Return (X, Y) of the center of cell containing provided text 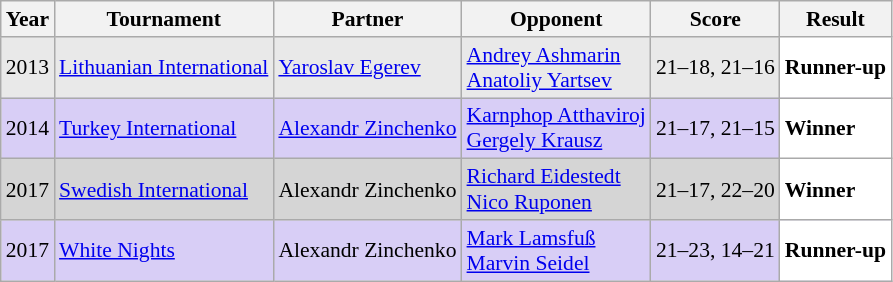
Mark Lamsfuß Marvin Seidel (556, 250)
Karnphop Atthaviroj Gergely Krausz (556, 128)
White Nights (164, 250)
21–23, 14–21 (716, 250)
Partner (367, 19)
2013 (28, 68)
Result (836, 19)
Yaroslav Egerev (367, 68)
Year (28, 19)
Score (716, 19)
Swedish International (164, 190)
21–18, 21–16 (716, 68)
Andrey Ashmarin Anatoliy Yartsev (556, 68)
Lithuanian International (164, 68)
Opponent (556, 19)
2014 (28, 128)
Tournament (164, 19)
Turkey International (164, 128)
21–17, 22–20 (716, 190)
Richard Eidestedt Nico Ruponen (556, 190)
21–17, 21–15 (716, 128)
